Extract the (x, y) coordinate from the center of the cell holding the provided text.  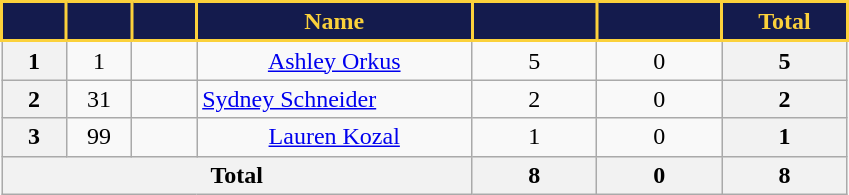
Sydney Schneider (334, 99)
99 (100, 137)
31 (100, 99)
Lauren Kozal (334, 137)
Ashley Orkus (334, 60)
Name (334, 22)
3 (34, 137)
